Identify which cell holds the provided text, then report its [X, Y] central coordinate. 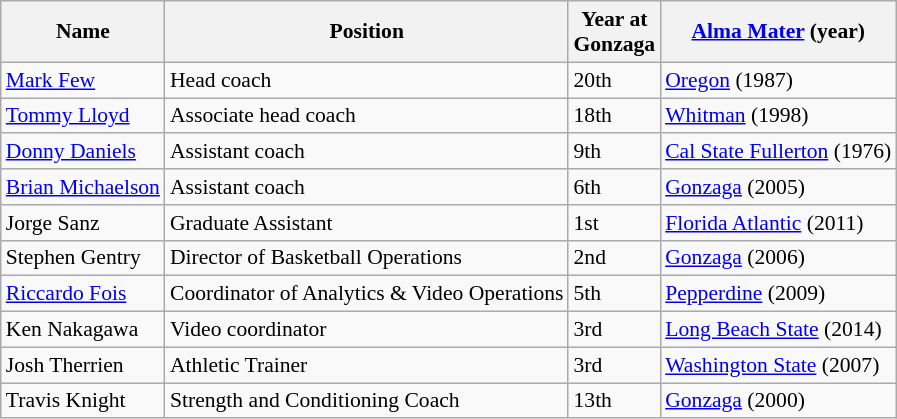
Oregon (1987) [778, 80]
Gonzaga (2000) [778, 401]
Graduate Assistant [367, 223]
Jorge Sanz [83, 223]
1st [614, 223]
Gonzaga (2006) [778, 258]
Mark Few [83, 80]
Gonzaga (2005) [778, 187]
18th [614, 116]
Pepperdine (2009) [778, 294]
Josh Therrien [83, 365]
Brian Michaelson [83, 187]
13th [614, 401]
Long Beach State (2014) [778, 330]
2nd [614, 258]
Name [83, 32]
Donny Daniels [83, 152]
Ken Nakagawa [83, 330]
Florida Atlantic (2011) [778, 223]
Tommy Lloyd [83, 116]
6th [614, 187]
Riccardo Fois [83, 294]
Strength and Conditioning Coach [367, 401]
9th [614, 152]
Director of Basketball Operations [367, 258]
20th [614, 80]
Cal State Fullerton (1976) [778, 152]
5th [614, 294]
Stephen Gentry [83, 258]
Head coach [367, 80]
Alma Mater (year) [778, 32]
Video coordinator [367, 330]
Whitman (1998) [778, 116]
Athletic Trainer [367, 365]
Washington State (2007) [778, 365]
Year atGonzaga [614, 32]
Travis Knight [83, 401]
Coordinator of Analytics & Video Operations [367, 294]
Associate head coach [367, 116]
Position [367, 32]
